Find where the given text appears and provide that cell's center as (x, y) coordinate. 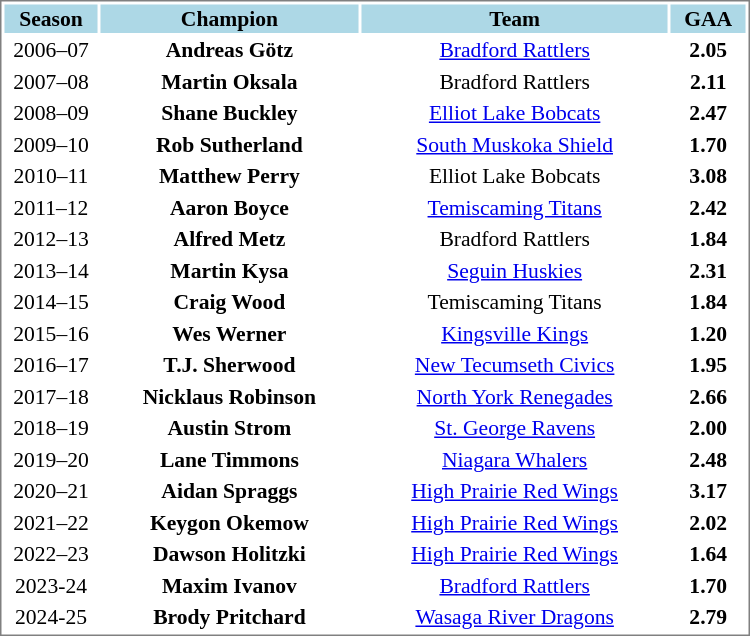
GAA (708, 18)
Martin Oksala (229, 82)
Aaron Boyce (229, 208)
Champion (229, 18)
Dawson Holitzki (229, 554)
3.17 (708, 491)
2.02 (708, 522)
Team (514, 18)
Alfred Metz (229, 239)
2007–08 (50, 82)
2.66 (708, 396)
North York Renegades (514, 396)
2.79 (708, 617)
Nicklaus Robinson (229, 396)
2.47 (708, 113)
Craig Wood (229, 302)
Seguin Huskies (514, 270)
New Tecumseth Civics (514, 365)
1.20 (708, 334)
Keygon Okemow (229, 522)
St. George Ravens (514, 428)
Maxim Ivanov (229, 586)
Shane Buckley (229, 113)
2019–20 (50, 460)
2016–17 (50, 365)
2.48 (708, 460)
2020–21 (50, 491)
Aidan Spraggs (229, 491)
2018–19 (50, 428)
2015–16 (50, 334)
2014–15 (50, 302)
Matthew Perry (229, 176)
1.64 (708, 554)
Kingsville Kings (514, 334)
Niagara Whalers (514, 460)
South Muskoka Shield (514, 144)
2011–12 (50, 208)
Rob Sutherland (229, 144)
2006–07 (50, 50)
2023-24 (50, 586)
Wasaga River Dragons (514, 617)
Brody Pritchard (229, 617)
2.11 (708, 82)
Season (50, 18)
2.31 (708, 270)
2009–10 (50, 144)
2022–23 (50, 554)
2008–09 (50, 113)
2.42 (708, 208)
T.J. Sherwood (229, 365)
Wes Werner (229, 334)
2013–14 (50, 270)
Andreas Götz (229, 50)
2010–11 (50, 176)
1.95 (708, 365)
2021–22 (50, 522)
Lane Timmons (229, 460)
Martin Kysa (229, 270)
Austin Strom (229, 428)
2017–18 (50, 396)
2.05 (708, 50)
2024-25 (50, 617)
2012–13 (50, 239)
2.00 (708, 428)
3.08 (708, 176)
